Identify which cell holds the provided text, then report its (x, y) central coordinate. 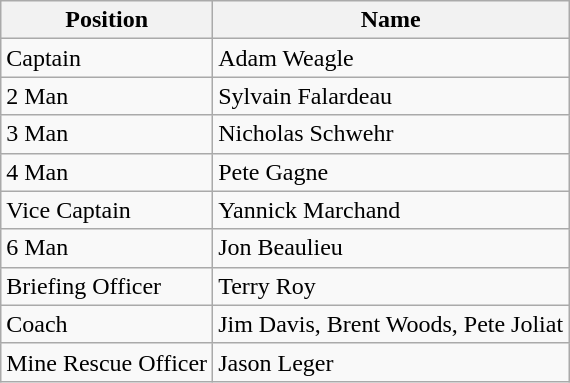
Coach (107, 324)
Position (107, 20)
Nicholas Schwehr (391, 134)
Terry Roy (391, 286)
Adam Weagle (391, 58)
4 Man (107, 172)
Pete Gagne (391, 172)
3 Man (107, 134)
6 Man (107, 248)
Vice Captain (107, 210)
Name (391, 20)
Captain (107, 58)
Yannick Marchand (391, 210)
Briefing Officer (107, 286)
2 Man (107, 96)
Jason Leger (391, 362)
Mine Rescue Officer (107, 362)
Sylvain Falardeau (391, 96)
Jim Davis, Brent Woods, Pete Joliat (391, 324)
Jon Beaulieu (391, 248)
